Pinpoint the cell where the given text exists, returning its (X, Y) midpoint coordinate. 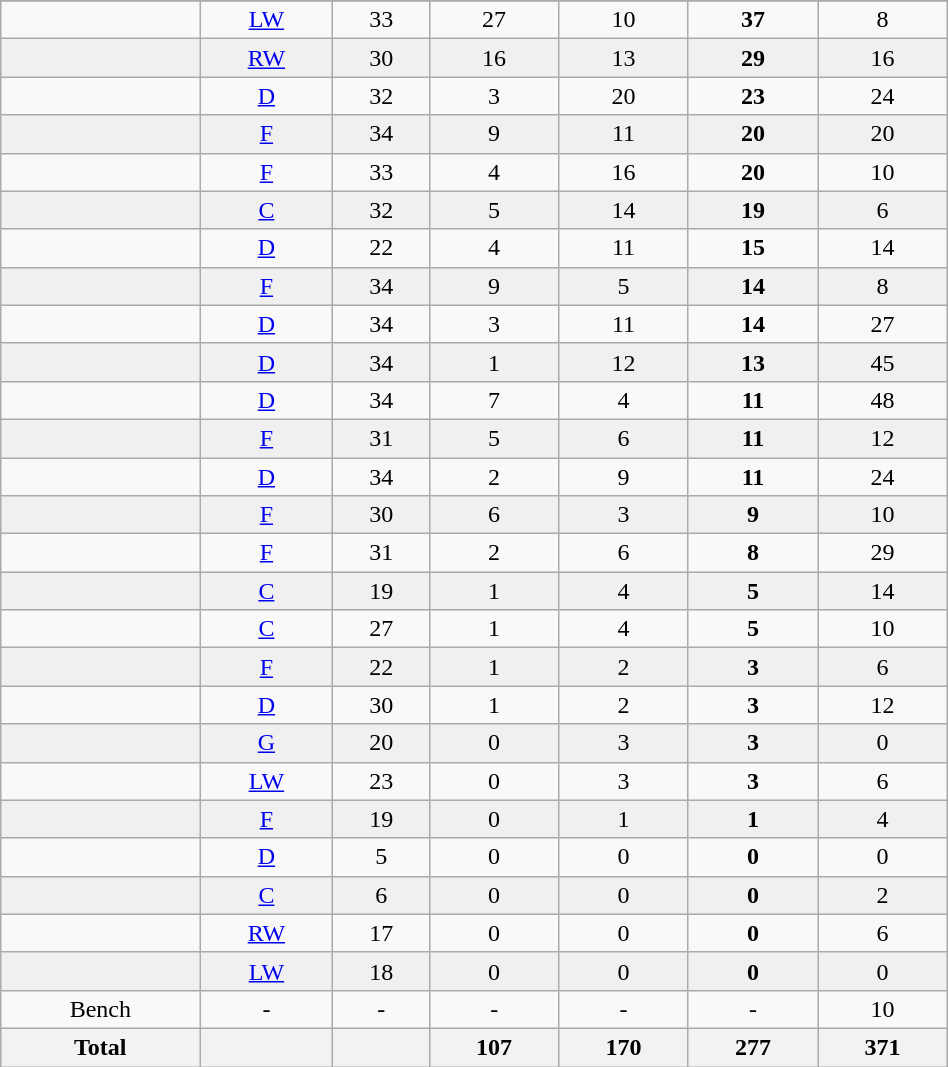
17 (381, 933)
107 (494, 1047)
G (266, 743)
18 (381, 971)
371 (883, 1047)
Total (100, 1047)
45 (883, 362)
Bench (100, 1009)
277 (752, 1047)
7 (494, 400)
15 (752, 248)
37 (752, 20)
170 (624, 1047)
48 (883, 400)
